Return the (x, y) coordinate for the center point of the cell that contains the specified text.  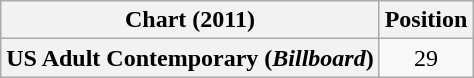
Chart (2011) (190, 20)
Position (426, 20)
US Adult Contemporary (Billboard) (190, 58)
29 (426, 58)
